Return the [x, y] coordinate for the center point of the cell that contains the specified text.  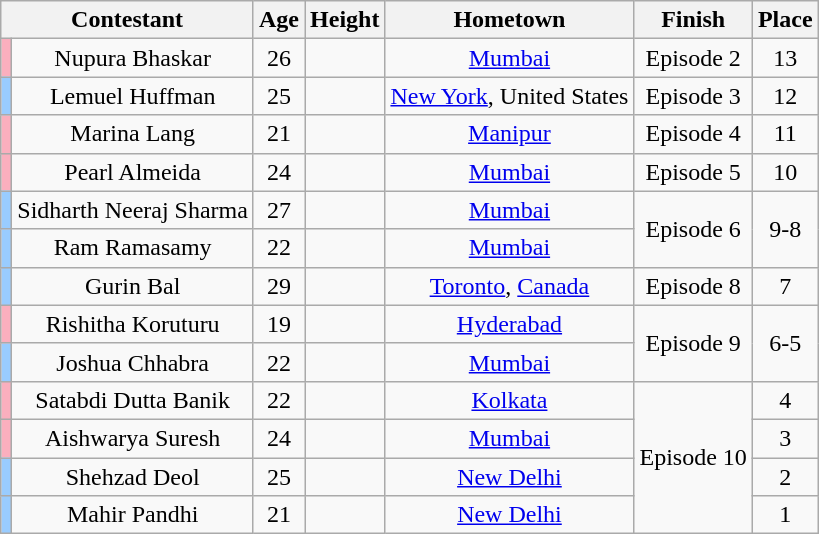
9-8 [785, 229]
Episode 2 [693, 58]
Nupura Bhaskar [133, 58]
27 [278, 210]
19 [278, 324]
4 [785, 400]
New York, United States [510, 96]
Joshua Chhabra [133, 362]
Episode 9 [693, 343]
Episode 3 [693, 96]
29 [278, 286]
Height [345, 20]
Toronto, Canada [510, 286]
Episode 4 [693, 134]
1 [785, 515]
Rishitha Koruturu [133, 324]
Ram Ramasamy [133, 248]
Episode 8 [693, 286]
3 [785, 438]
10 [785, 172]
11 [785, 134]
Place [785, 20]
12 [785, 96]
Pearl Almeida [133, 172]
Marina Lang [133, 134]
Contestant [128, 20]
Satabdi Dutta Banik [133, 400]
2 [785, 477]
Episode 6 [693, 229]
Episode 10 [693, 457]
Mahir Pandhi [133, 515]
Age [278, 20]
Aishwarya Suresh [133, 438]
Shehzad Deol [133, 477]
26 [278, 58]
Manipur [510, 134]
Finish [693, 20]
Kolkata [510, 400]
13 [785, 58]
7 [785, 286]
Hyderabad [510, 324]
Lemuel Huffman [133, 96]
Episode 5 [693, 172]
Gurin Bal [133, 286]
Hometown [510, 20]
Sidharth Neeraj Sharma [133, 210]
6-5 [785, 343]
